Determine the [x, y] coordinate at the center of the cell enclosing the given text.  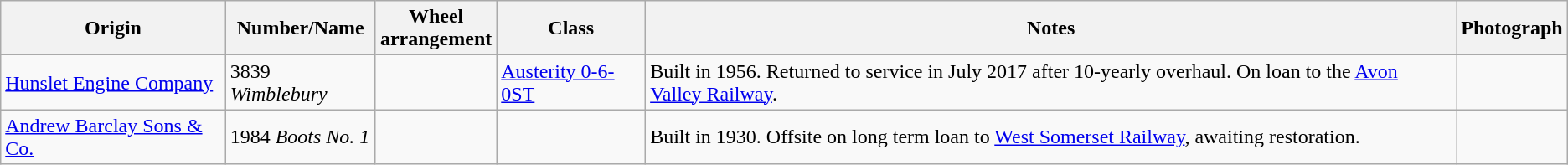
Andrew Barclay Sons & Co. [113, 137]
Built in 1956. Returned to service in July 2017 after 10-yearly overhaul. On loan to the Avon Valley Railway. [1051, 82]
Photograph [1512, 28]
Built in 1930. Offsite on long term loan to West Somerset Railway, awaiting restoration. [1051, 137]
Class [571, 28]
3839 Wimblebury [300, 82]
1984 Boots No. 1 [300, 137]
Origin [113, 28]
Number/Name [300, 28]
Hunslet Engine Company [113, 82]
Wheelarrangement [436, 28]
Austerity 0-6-0ST [571, 82]
Notes [1051, 28]
